Determine the (x, y) coordinate at the center of the cell enclosing the given text.  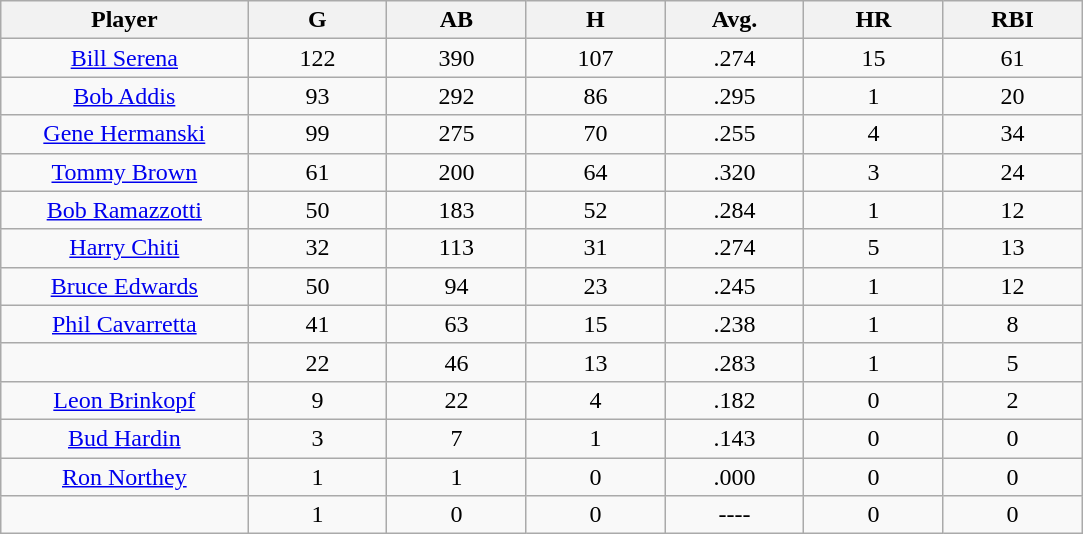
.284 (734, 210)
Gene Hermanski (124, 134)
Bill Serena (124, 58)
46 (456, 362)
Avg. (734, 20)
390 (456, 58)
H (596, 20)
Player (124, 20)
Bob Ramazzotti (124, 210)
70 (596, 134)
AB (456, 20)
.245 (734, 286)
32 (318, 248)
.143 (734, 438)
20 (1012, 96)
.238 (734, 324)
.255 (734, 134)
HR (874, 20)
94 (456, 286)
41 (318, 324)
G (318, 20)
63 (456, 324)
9 (318, 400)
107 (596, 58)
8 (1012, 324)
275 (456, 134)
99 (318, 134)
.295 (734, 96)
23 (596, 286)
Leon Brinkopf (124, 400)
---- (734, 515)
86 (596, 96)
31 (596, 248)
Bruce Edwards (124, 286)
Harry Chiti (124, 248)
RBI (1012, 20)
200 (456, 172)
.182 (734, 400)
Tommy Brown (124, 172)
Bud Hardin (124, 438)
93 (318, 96)
Bob Addis (124, 96)
.000 (734, 477)
.320 (734, 172)
113 (456, 248)
24 (1012, 172)
Phil Cavarretta (124, 324)
64 (596, 172)
7 (456, 438)
292 (456, 96)
34 (1012, 134)
Ron Northey (124, 477)
2 (1012, 400)
52 (596, 210)
.283 (734, 362)
122 (318, 58)
183 (456, 210)
